Extract the (X, Y) coordinate from the center of the cell holding the provided text.  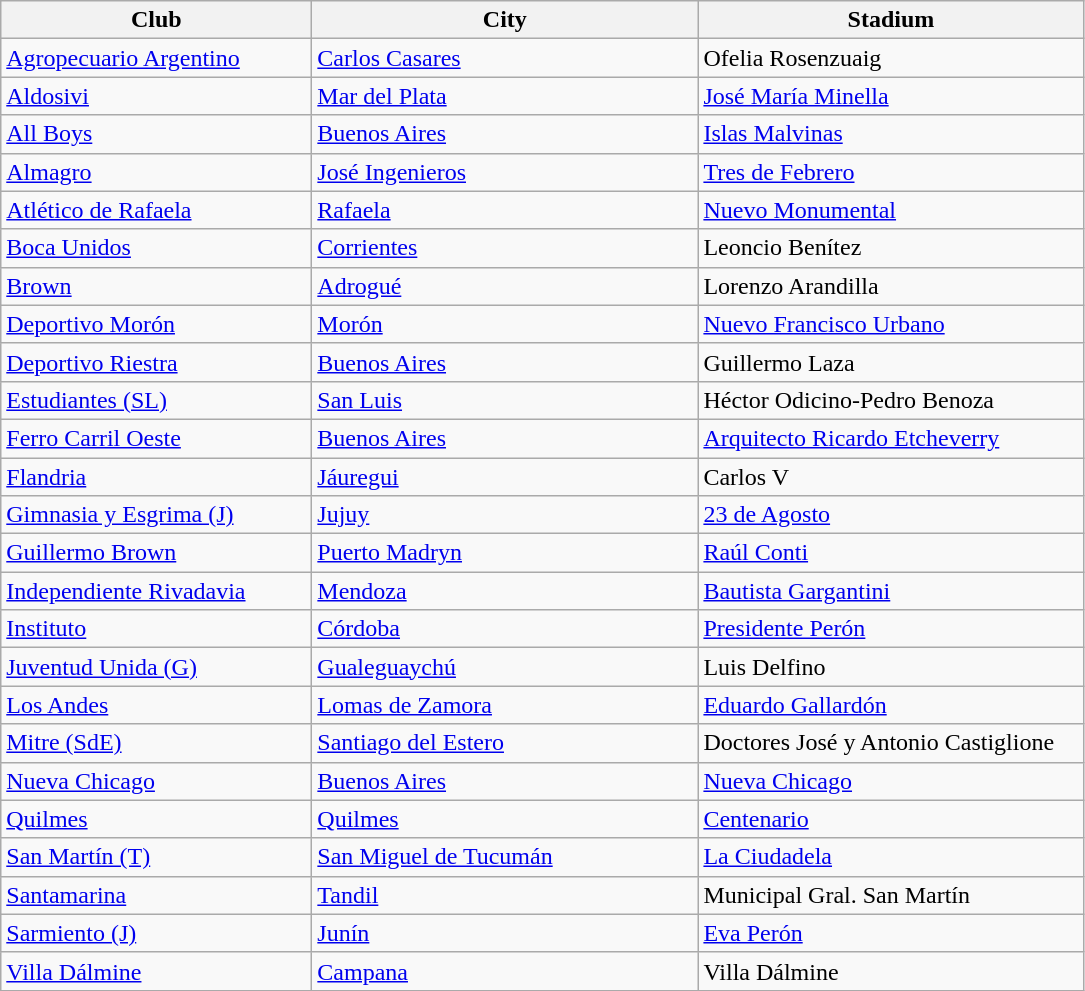
Almagro (156, 172)
Gualeguaychú (505, 667)
Santiago del Estero (505, 743)
23 de Agosto (891, 515)
Guillermo Laza (891, 362)
Rafaela (505, 210)
Municipal Gral. San Martín (891, 895)
Puerto Madryn (505, 553)
Mitre (SdE) (156, 743)
Deportivo Riestra (156, 362)
Aldosivi (156, 96)
Jáuregui (505, 477)
Córdoba (505, 629)
Mar del Plata (505, 96)
Sarmiento (J) (156, 933)
Islas Malvinas (891, 134)
Leoncio Benítez (891, 248)
Carlos V (891, 477)
Brown (156, 286)
Doctores José y Antonio Castiglione (891, 743)
Tres de Febrero (891, 172)
Stadium (891, 20)
Tandil (505, 895)
Arquitecto Ricardo Etcheverry (891, 438)
Eva Perón (891, 933)
Presidente Perón (891, 629)
San Miguel de Tucumán (505, 857)
Club (156, 20)
Ofelia Rosenzuaig (891, 58)
Bautista Gargantini (891, 591)
San Martín (T) (156, 857)
Campana (505, 971)
Agropecuario Argentino (156, 58)
City (505, 20)
Los Andes (156, 705)
Eduardo Gallardón (891, 705)
Luis Delfino (891, 667)
Nuevo Francisco Urbano (891, 324)
Lomas de Zamora (505, 705)
Guillermo Brown (156, 553)
Raúl Conti (891, 553)
Héctor Odicino-Pedro Benoza (891, 400)
Centenario (891, 819)
Juventud Unida (G) (156, 667)
Junín (505, 933)
Corrientes (505, 248)
San Luis (505, 400)
Estudiantes (SL) (156, 400)
Jujuy (505, 515)
Atlético de Rafaela (156, 210)
Instituto (156, 629)
Flandria (156, 477)
La Ciudadela (891, 857)
Morón (505, 324)
Nuevo Monumental (891, 210)
Mendoza (505, 591)
Adrogué (505, 286)
Boca Unidos (156, 248)
Independiente Rivadavia (156, 591)
Santamarina (156, 895)
Deportivo Morón (156, 324)
José María Minella (891, 96)
José Ingenieros (505, 172)
All Boys (156, 134)
Ferro Carril Oeste (156, 438)
Carlos Casares (505, 58)
Gimnasia y Esgrima (J) (156, 515)
Lorenzo Arandilla (891, 286)
